For the text-containing cell, return its midpoint in (X, Y) coordinate format. 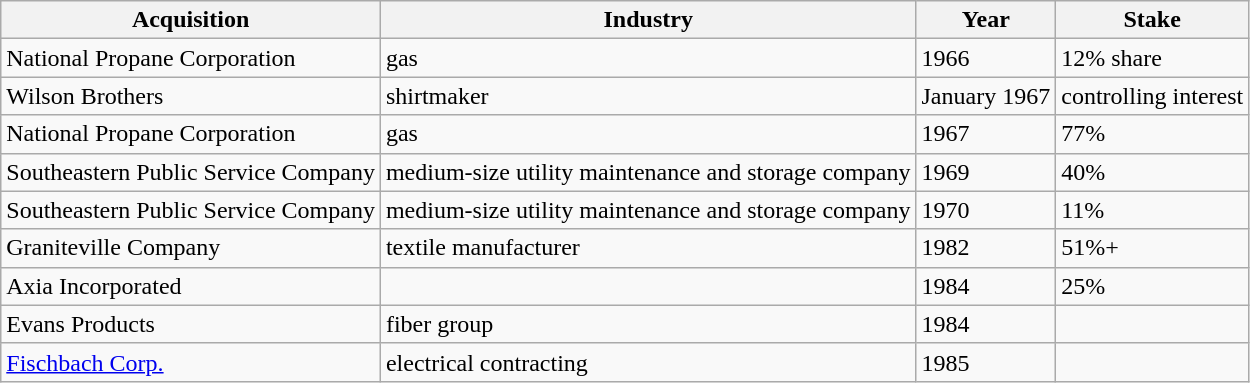
electrical contracting (648, 362)
77% (1152, 134)
fiber group (648, 324)
25% (1152, 286)
1966 (986, 58)
1970 (986, 210)
Year (986, 20)
Acquisition (191, 20)
shirtmaker (648, 96)
Stake (1152, 20)
1982 (986, 248)
Graniteville Company (191, 248)
Industry (648, 20)
40% (1152, 172)
Axia Incorporated (191, 286)
51%+ (1152, 248)
11% (1152, 210)
Evans Products (191, 324)
1967 (986, 134)
1985 (986, 362)
Fischbach Corp. (191, 362)
January 1967 (986, 96)
1969 (986, 172)
textile manufacturer (648, 248)
12% share (1152, 58)
Wilson Brothers (191, 96)
controlling interest (1152, 96)
